Identify which cell holds the provided text, then report its [X, Y] central coordinate. 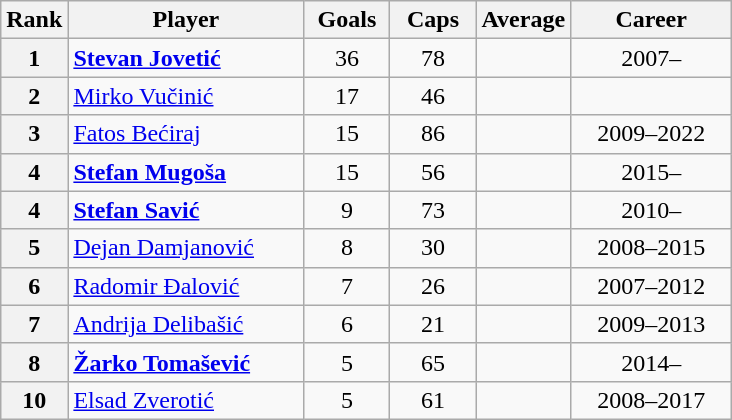
Elsad Zverotić [186, 400]
26 [433, 286]
Average [524, 20]
Stevan Jovetić [186, 58]
Žarko Tomašević [186, 362]
Stefan Mugoša [186, 172]
86 [433, 134]
2009–2013 [652, 324]
3 [34, 134]
2007–2012 [652, 286]
73 [433, 210]
9 [347, 210]
1 [34, 58]
Fatos Bećiraj [186, 134]
2015– [652, 172]
Stefan Savić [186, 210]
Rank [34, 20]
2014– [652, 362]
61 [433, 400]
Dejan Damjanović [186, 248]
Caps [433, 20]
Mirko Vučinić [186, 96]
Goals [347, 20]
2010– [652, 210]
78 [433, 58]
56 [433, 172]
30 [433, 248]
36 [347, 58]
Radomir Đalović [186, 286]
2 [34, 96]
46 [433, 96]
21 [433, 324]
2008–2017 [652, 400]
2007– [652, 58]
Career [652, 20]
17 [347, 96]
2008–2015 [652, 248]
Player [186, 20]
2009–2022 [652, 134]
65 [433, 362]
Andrija Delibašić [186, 324]
10 [34, 400]
